Pinpoint the cell where the given text exists, returning its (X, Y) midpoint coordinate. 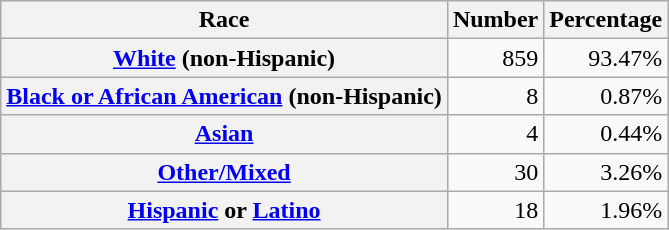
Asian (224, 134)
93.47% (606, 58)
0.87% (606, 96)
30 (495, 172)
White (non-Hispanic) (224, 58)
Number (495, 20)
1.96% (606, 210)
Percentage (606, 20)
18 (495, 210)
3.26% (606, 172)
4 (495, 134)
859 (495, 58)
8 (495, 96)
0.44% (606, 134)
Black or African American (non-Hispanic) (224, 96)
Hispanic or Latino (224, 210)
Race (224, 20)
Other/Mixed (224, 172)
